For the text-containing cell, return its midpoint in (X, Y) coordinate format. 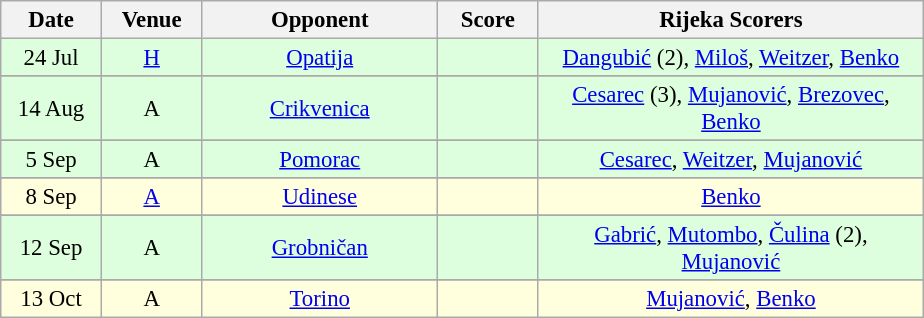
Rijeka Scorers (731, 20)
8 Sep (52, 197)
Opatija (320, 58)
5 Sep (52, 160)
Torino (320, 299)
H (152, 58)
Venue (152, 20)
Cesarec (3), Mujanović, Brezovec, Benko (731, 108)
Score (488, 20)
Pomorac (320, 160)
24 Jul (52, 58)
Date (52, 20)
Cesarec, Weitzer, Mujanović (731, 160)
Benko (731, 197)
12 Sep (52, 248)
Crikvenica (320, 108)
14 Aug (52, 108)
Opponent (320, 20)
Dangubić (2), Miloš, Weitzer, Benko (731, 58)
Grobničan (320, 248)
Gabrić, Mutombo, Čulina (2), Mujanović (731, 248)
13 Oct (52, 299)
Udinese (320, 197)
Mujanović, Benko (731, 299)
